Pinpoint the cell where the given text exists, returning its [X, Y] midpoint coordinate. 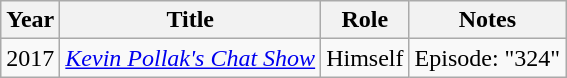
Himself [365, 58]
Kevin Pollak's Chat Show [190, 58]
Notes [488, 20]
Title [190, 20]
Episode: "324" [488, 58]
Year [30, 20]
Role [365, 20]
2017 [30, 58]
